Locate the cell with the specified text and output its (x, y) center coordinate. 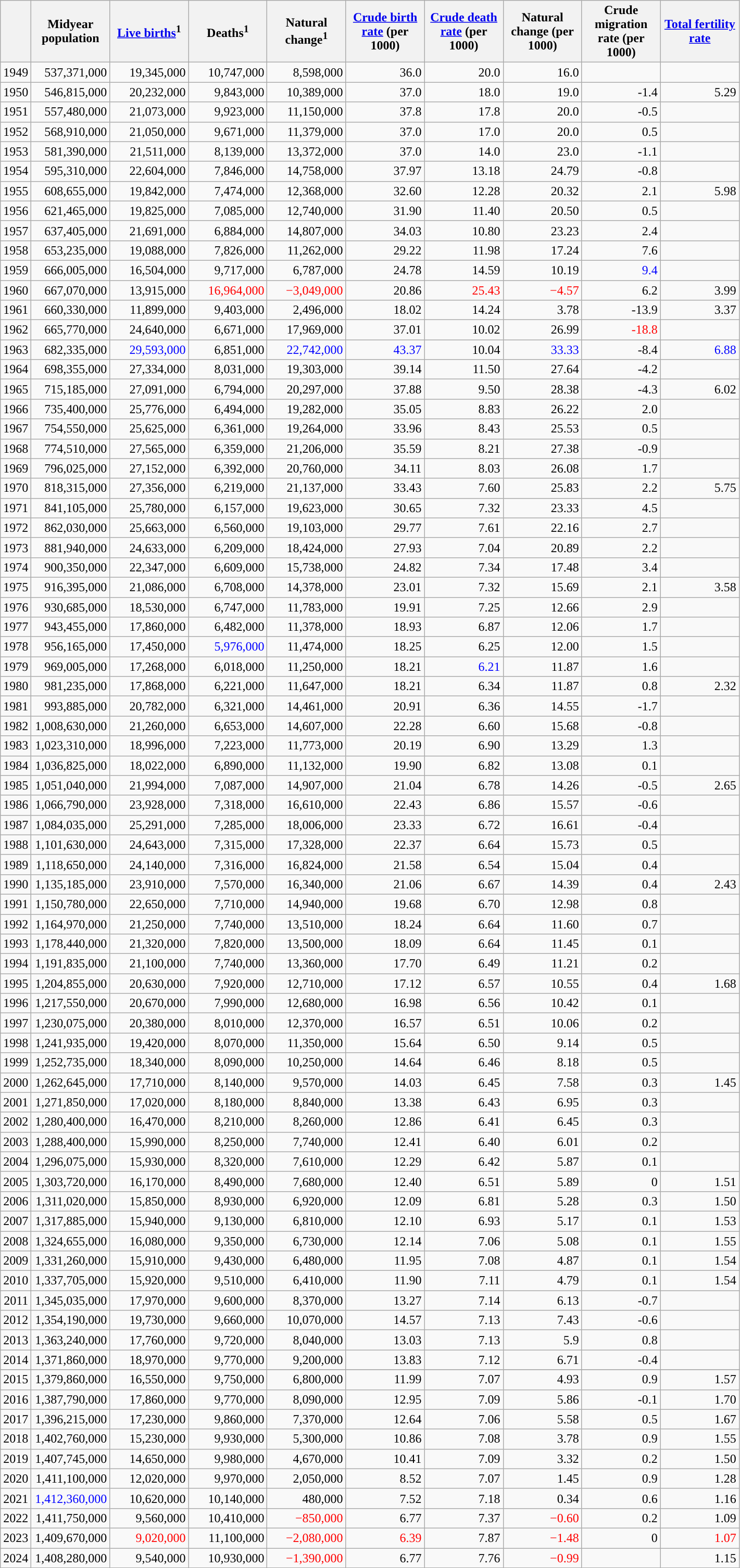
7.25 (463, 607)
25,663,000 (149, 528)
1,241,935,000 (71, 1043)
25,780,000 (149, 508)
1975 (16, 587)
1953 (16, 151)
19,420,000 (149, 1043)
1,337,705,000 (71, 1281)
7.6 (621, 250)
33.33 (543, 350)
32.60 (385, 191)
24,633,000 (149, 547)
1976 (16, 607)
1,101,630,000 (71, 845)
9,200,000 (306, 1360)
6.40 (463, 1142)
6,494,000 (228, 409)
Crude migration rate (per 1000) (621, 31)
12.64 (385, 1419)
1,296,075,000 (71, 1162)
25.53 (543, 429)
930,685,000 (71, 607)
6,794,000 (228, 389)
22.43 (385, 805)
5.75 (700, 488)
1,023,310,000 (71, 746)
818,315,000 (71, 488)
1980 (16, 686)
31.90 (385, 211)
18,970,000 (149, 1360)
20.89 (543, 547)
17.48 (543, 567)
6.56 (463, 1003)
1,311,020,000 (71, 1201)
27.64 (543, 369)
5.29 (700, 92)
-0.9 (621, 449)
11,474,000 (306, 647)
1962 (16, 330)
1971 (16, 508)
1981 (16, 706)
10,747,000 (228, 72)
5.86 (543, 1399)
27,091,000 (149, 389)
1960 (16, 290)
1998 (16, 1043)
1968 (16, 449)
9.14 (543, 1043)
27.93 (385, 547)
18.25 (385, 647)
21.58 (385, 864)
8,070,000 (228, 1043)
19,088,000 (149, 250)
21,691,000 (149, 231)
1,411,100,000 (71, 1478)
7,285,000 (228, 825)
27,152,000 (149, 468)
10.04 (463, 350)
7,316,000 (228, 864)
6,361,000 (228, 429)
981,235,000 (71, 686)
21,260,000 (149, 726)
-1.4 (621, 92)
23,910,000 (149, 884)
9,720,000 (228, 1340)
9,510,000 (228, 1281)
20,232,000 (149, 92)
9,130,000 (228, 1221)
1.57 (700, 1380)
6.81 (463, 1201)
5.08 (543, 1241)
26.08 (543, 468)
29,593,000 (149, 350)
1,280,400,000 (71, 1122)
Crude death rate (per 1000) (463, 31)
969,005,000 (71, 667)
1,051,040,000 (71, 785)
6.41 (463, 1122)
13.38 (385, 1102)
-8.4 (621, 350)
6,851,000 (228, 350)
7,570,000 (228, 884)
2000 (16, 1082)
537,371,000 (71, 72)
6,708,000 (228, 587)
1,324,655,000 (71, 1241)
14.24 (463, 310)
1977 (16, 627)
1,371,860,000 (71, 1360)
11,350,000 (306, 1043)
1,084,035,000 (71, 825)
21,206,000 (306, 449)
1,408,280,000 (71, 1558)
17,969,000 (306, 330)
9,930,000 (228, 1439)
18.09 (385, 944)
1950 (16, 92)
13,372,000 (306, 151)
24.82 (385, 567)
568,910,000 (71, 132)
18,006,000 (306, 825)
15,930,000 (149, 1162)
8,320,000 (228, 1162)
10.80 (463, 231)
1978 (16, 647)
8,010,000 (228, 1023)
6.70 (463, 904)
2001 (16, 1102)
7.58 (543, 1082)
11,783,000 (306, 607)
15.04 (543, 864)
3.32 (543, 1459)
21,250,000 (149, 924)
19,303,000 (306, 369)
21,320,000 (149, 944)
6,653,000 (228, 726)
17,450,000 (149, 647)
19.91 (385, 607)
11.21 (543, 964)
2009 (16, 1261)
18,340,000 (149, 1063)
10,389,000 (306, 92)
20,630,000 (149, 984)
2.0 (621, 409)
1.70 (700, 1399)
7,820,000 (228, 944)
7.04 (463, 547)
6,392,000 (228, 468)
1969 (16, 468)
14.55 (543, 706)
17,710,000 (149, 1082)
7.43 (543, 1320)
6,800,000 (306, 1380)
1954 (16, 171)
-4.2 (621, 369)
Deaths1 (228, 31)
21,073,000 (149, 112)
1979 (16, 667)
8,370,000 (306, 1301)
9,923,000 (228, 112)
14,607,000 (306, 726)
1,230,075,000 (71, 1023)
26.22 (543, 409)
581,390,000 (71, 151)
18,424,000 (306, 547)
27.38 (543, 449)
6.01 (543, 1142)
1958 (16, 250)
15,990,000 (149, 1142)
10.86 (385, 1439)
6,890,000 (228, 766)
6,884,000 (228, 231)
6.78 (463, 785)
19,842,000 (149, 191)
2006 (16, 1201)
14.57 (385, 1320)
1,150,780,000 (71, 904)
5,300,000 (306, 1439)
1984 (16, 766)
7,846,000 (228, 171)
12,368,000 (306, 191)
6,810,000 (306, 1221)
1,191,835,000 (71, 964)
9,980,000 (228, 1459)
9,843,000 (228, 92)
17.0 (463, 132)
7,610,000 (306, 1162)
1956 (16, 211)
1,396,215,000 (71, 1419)
36.0 (385, 72)
2013 (16, 1340)
1,402,760,000 (71, 1439)
−1,390,000 (306, 1558)
27,565,000 (149, 449)
3.99 (700, 290)
12.14 (385, 1241)
1957 (16, 231)
39.14 (385, 369)
5.87 (543, 1162)
16.61 (543, 825)
10,070,000 (306, 1320)
-4.3 (621, 389)
1,262,645,000 (71, 1082)
6.25 (463, 647)
12.86 (385, 1122)
900,350,000 (71, 567)
25.83 (543, 488)
956,165,000 (71, 647)
993,885,000 (71, 706)
7.34 (463, 567)
1.6 (621, 667)
7,318,000 (228, 805)
1,317,885,000 (71, 1221)
19,730,000 (149, 1320)
7.87 (463, 1538)
22.16 (543, 528)
1,252,735,000 (71, 1063)
1949 (16, 72)
11,132,000 (306, 766)
1970 (16, 488)
22,650,000 (149, 904)
6.50 (463, 1043)
16,080,000 (149, 1241)
18.93 (385, 627)
22,604,000 (149, 171)
6.42 (463, 1162)
8,930,000 (228, 1201)
666,005,000 (71, 270)
16,964,000 (228, 290)
35.05 (385, 409)
1974 (16, 567)
9,430,000 (228, 1261)
1972 (16, 528)
1,303,720,000 (71, 1181)
1,164,970,000 (71, 924)
6,219,000 (228, 488)
9,717,000 (228, 270)
12.98 (543, 904)
23.01 (385, 587)
12.66 (543, 607)
8,840,000 (306, 1102)
7.14 (463, 1301)
19,282,000 (306, 409)
637,405,000 (71, 231)
15.73 (543, 845)
2023 (16, 1538)
14,807,000 (306, 231)
1,407,745,000 (71, 1459)
Midyear population (71, 31)
13,915,000 (149, 290)
1955 (16, 191)
6,480,000 (306, 1261)
Live births1 (149, 31)
2005 (16, 1181)
1.09 (700, 1518)
29.77 (385, 528)
6.2 (621, 290)
698,355,000 (71, 369)
11,773,000 (306, 746)
6,359,000 (228, 449)
9,600,000 (228, 1301)
13.03 (385, 1340)
20,760,000 (306, 468)
2002 (16, 1122)
5,976,000 (228, 647)
15.69 (543, 587)
2008 (16, 1241)
2,496,000 (306, 310)
8.03 (463, 468)
6.02 (700, 389)
1.07 (700, 1538)
Natural change (per 1000) (543, 31)
595,310,000 (71, 171)
1,331,260,000 (71, 1261)
1,379,860,000 (71, 1380)
1989 (16, 864)
20.91 (385, 706)
6.67 (463, 884)
1952 (16, 132)
11,378,000 (306, 627)
11,379,000 (306, 132)
23.23 (543, 231)
17.8 (463, 112)
1990 (16, 884)
2.9 (621, 607)
1.5 (621, 647)
12.40 (385, 1181)
21,137,000 (306, 488)
2024 (16, 1558)
2020 (16, 1478)
6.87 (463, 627)
1,345,035,000 (71, 1301)
667,070,000 (71, 290)
1.16 (700, 1498)
862,030,000 (71, 528)
30.65 (385, 508)
-1.7 (621, 706)
10.42 (543, 1003)
20,670,000 (149, 1003)
7.52 (385, 1498)
4.5 (621, 508)
10,930,000 (228, 1558)
23,928,000 (149, 805)
13,500,000 (306, 944)
16,170,000 (149, 1181)
9,660,000 (228, 1320)
1,066,790,000 (71, 805)
18.24 (385, 924)
2.65 (700, 785)
19,825,000 (149, 211)
14.03 (385, 1082)
17.12 (385, 984)
14.64 (385, 1063)
8,598,000 (306, 72)
23.0 (543, 151)
15,910,000 (149, 1261)
8,490,000 (228, 1181)
11.99 (385, 1380)
1966 (16, 409)
6.43 (463, 1102)
754,550,000 (71, 429)
5.28 (543, 1201)
1,409,670,000 (71, 1538)
14,907,000 (306, 785)
18,530,000 (149, 607)
1982 (16, 726)
9,560,000 (149, 1518)
7.76 (463, 1558)
24,640,000 (149, 330)
7.11 (463, 1281)
6,018,000 (228, 667)
1985 (16, 785)
1.68 (700, 984)
8.43 (463, 429)
9,970,000 (228, 1478)
21,100,000 (149, 964)
21,086,000 (149, 587)
16.57 (385, 1023)
7,087,000 (228, 785)
29.22 (385, 250)
7,710,000 (228, 904)
6,747,000 (228, 607)
1993 (16, 944)
7.12 (463, 1360)
2007 (16, 1221)
2011 (16, 1301)
18.02 (385, 310)
10,140,000 (228, 1498)
12.09 (385, 1201)
1963 (16, 350)
9.50 (463, 389)
11,899,000 (149, 310)
7,990,000 (228, 1003)
2004 (16, 1162)
1992 (16, 924)
6,671,000 (228, 330)
14,378,000 (306, 587)
13,360,000 (306, 964)
10.06 (543, 1023)
37.8 (385, 112)
13.27 (385, 1301)
1.53 (700, 1221)
37.97 (385, 171)
20,297,000 (306, 389)
34.03 (385, 231)
22.37 (385, 845)
8,210,000 (228, 1122)
14.39 (543, 884)
22,742,000 (306, 350)
7.37 (463, 1518)
8,040,000 (306, 1340)
4,670,000 (306, 1459)
10.02 (463, 330)
9,860,000 (228, 1419)
1973 (16, 547)
27,334,000 (149, 369)
5.89 (543, 1181)
11.45 (543, 944)
5.9 (543, 1340)
9,350,000 (228, 1241)
2010 (16, 1281)
6,730,000 (306, 1241)
10,410,000 (228, 1518)
15,850,000 (149, 1201)
−0.99 (543, 1558)
6,560,000 (228, 528)
20,782,000 (149, 706)
12.06 (543, 627)
0.34 (543, 1498)
13.29 (543, 746)
1,412,360,000 (71, 1498)
20.19 (385, 746)
2.32 (700, 686)
43.37 (385, 350)
1.51 (700, 1181)
6.82 (463, 766)
557,480,000 (71, 112)
6,157,000 (228, 508)
6,221,000 (228, 686)
1,288,400,000 (71, 1142)
1965 (16, 389)
8,250,000 (228, 1142)
17.24 (543, 250)
2,050,000 (306, 1478)
6,410,000 (306, 1281)
14.0 (463, 151)
1,354,190,000 (71, 1320)
1.3 (621, 746)
15,230,000 (149, 1439)
18.0 (463, 92)
665,770,000 (71, 330)
12,680,000 (306, 1003)
916,395,000 (71, 587)
660,330,000 (71, 310)
7,370,000 (306, 1419)
14,758,000 (306, 171)
9,540,000 (149, 1558)
5.98 (700, 191)
6.71 (543, 1360)
2019 (16, 1459)
2.4 (621, 231)
13.83 (385, 1360)
2.7 (621, 528)
−3,049,000 (306, 290)
10.19 (543, 270)
13,510,000 (306, 924)
21,511,000 (149, 151)
12.95 (385, 1399)
11.98 (463, 250)
7,085,000 (228, 211)
34.11 (385, 468)
12,370,000 (306, 1023)
21.06 (385, 884)
26.99 (543, 330)
6.60 (463, 726)
12,020,000 (149, 1478)
0.7 (621, 924)
774,510,000 (71, 449)
6.95 (543, 1102)
-13.9 (621, 310)
6.93 (463, 1221)
7.61 (463, 528)
11,150,000 (306, 112)
11.50 (463, 369)
6.90 (463, 746)
19,264,000 (306, 429)
3.58 (700, 587)
20.32 (543, 191)
1964 (16, 369)
16.98 (385, 1003)
4.87 (543, 1261)
682,335,000 (71, 350)
2018 (16, 1439)
3.37 (700, 310)
1.15 (700, 1558)
33.96 (385, 429)
6.86 (463, 805)
2015 (16, 1380)
6,321,000 (228, 706)
19.0 (543, 92)
1,118,650,000 (71, 864)
37.01 (385, 330)
25,291,000 (149, 825)
653,235,000 (71, 250)
9.4 (621, 270)
16,610,000 (306, 805)
17,020,000 (149, 1102)
943,455,000 (71, 627)
35.59 (385, 449)
17.70 (385, 964)
1,271,850,000 (71, 1102)
16,470,000 (149, 1122)
33.43 (385, 488)
11,250,000 (306, 667)
8.52 (385, 1478)
6.54 (463, 864)
11.60 (543, 924)
480,000 (306, 1498)
17,760,000 (149, 1340)
37.88 (385, 389)
1961 (16, 310)
11,100,000 (228, 1538)
3.4 (621, 567)
1,178,440,000 (71, 944)
0.6 (621, 1498)
14,650,000 (149, 1459)
6.36 (463, 706)
15.57 (543, 805)
10,250,000 (306, 1063)
7.60 (463, 488)
9,403,000 (228, 310)
15.68 (543, 726)
16,504,000 (149, 270)
1,387,790,000 (71, 1399)
18,022,000 (149, 766)
4.79 (543, 1281)
8.18 (543, 1063)
21,050,000 (149, 132)
24.78 (385, 270)
19,623,000 (306, 508)
7,920,000 (228, 984)
−1.48 (543, 1538)
7,474,000 (228, 191)
7,223,000 (228, 746)
9,671,000 (228, 132)
2014 (16, 1360)
1959 (16, 270)
6.34 (463, 686)
1.67 (700, 1419)
6,609,000 (228, 567)
8,139,000 (228, 151)
8,140,000 (228, 1082)
15,940,000 (149, 1221)
12.29 (385, 1162)
19.68 (385, 904)
−0.60 (543, 1518)
1996 (16, 1003)
19,103,000 (306, 528)
25,625,000 (149, 429)
14.59 (463, 270)
17,868,000 (149, 686)
2016 (16, 1399)
Total fertility rate (700, 31)
20,380,000 (149, 1023)
1994 (16, 964)
19,345,000 (149, 72)
1,217,550,000 (71, 1003)
6,482,000 (228, 627)
2.43 (700, 884)
16.0 (543, 72)
14.26 (543, 785)
1,411,750,000 (71, 1518)
11.40 (463, 211)
13.08 (543, 766)
9,020,000 (149, 1538)
9,570,000 (306, 1082)
1,008,630,000 (71, 726)
1995 (16, 984)
841,105,000 (71, 508)
1988 (16, 845)
-0.7 (621, 1301)
2017 (16, 1419)
1967 (16, 429)
1983 (16, 746)
24.79 (543, 171)
9,750,000 (228, 1380)
6.13 (543, 1301)
11,647,000 (306, 686)
2021 (16, 1498)
796,025,000 (71, 468)
21.04 (385, 785)
22,347,000 (149, 567)
8,031,000 (228, 369)
24,643,000 (149, 845)
2012 (16, 1320)
20.86 (385, 290)
15,738,000 (306, 567)
14,461,000 (306, 706)
20.50 (543, 211)
12.10 (385, 1221)
10,620,000 (149, 1498)
7,315,000 (228, 845)
6.39 (385, 1538)
15,920,000 (149, 1281)
-0.1 (621, 1399)
12.00 (543, 647)
11.95 (385, 1261)
1999 (16, 1063)
-1.1 (621, 151)
27,356,000 (149, 488)
6.88 (700, 350)
16,340,000 (306, 884)
12.41 (385, 1142)
6,787,000 (306, 270)
7.18 (463, 1498)
Natural change1 (306, 31)
8,260,000 (306, 1122)
21,994,000 (149, 785)
1,036,825,000 (71, 766)
881,940,000 (71, 547)
17,268,000 (149, 667)
6.21 (463, 667)
2022 (16, 1518)
12.28 (463, 191)
715,185,000 (71, 389)
5.58 (543, 1419)
18,996,000 (149, 746)
15.64 (385, 1043)
14,940,000 (306, 904)
11.90 (385, 1281)
1991 (16, 904)
Crude birth rate (per 1000) (385, 31)
6,920,000 (306, 1201)
19.90 (385, 766)
8,180,000 (228, 1102)
546,815,000 (71, 92)
−4.57 (543, 290)
22.28 (385, 726)
10.55 (543, 984)
17,230,000 (149, 1419)
1986 (16, 805)
621,465,000 (71, 211)
1951 (16, 112)
−850,000 (306, 1518)
8.83 (463, 409)
5.17 (543, 1221)
735,400,000 (71, 409)
6.46 (463, 1063)
12,710,000 (306, 984)
8.21 (463, 449)
1997 (16, 1023)
7,680,000 (306, 1181)
1.28 (700, 1478)
17,328,000 (306, 845)
1987 (16, 825)
6.72 (463, 825)
-18.8 (621, 330)
6.57 (463, 984)
25.43 (463, 290)
16,550,000 (149, 1380)
24,140,000 (149, 864)
12,740,000 (306, 211)
25,776,000 (149, 409)
28.38 (543, 389)
10.41 (385, 1459)
1,135,185,000 (71, 884)
17,970,000 (149, 1301)
1,363,240,000 (71, 1340)
1,204,855,000 (71, 984)
16,824,000 (306, 864)
−2,080,000 (306, 1538)
2003 (16, 1142)
4.93 (543, 1380)
7,826,000 (228, 250)
13.18 (463, 171)
6.49 (463, 964)
11,262,000 (306, 250)
6,209,000 (228, 547)
608,655,000 (71, 191)
